Provide the [x, y] coordinate of the cell's center where the given text is located.  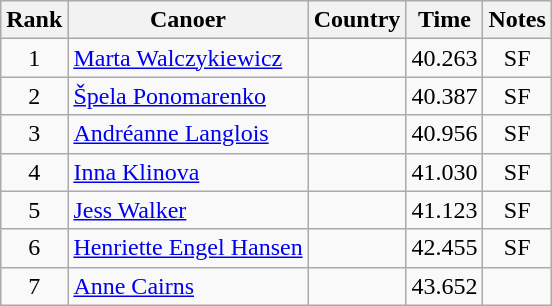
Time [444, 20]
Špela Ponomarenko [188, 96]
Jess Walker [188, 210]
Inna Klinova [188, 172]
1 [34, 58]
7 [34, 286]
Henriette Engel Hansen [188, 248]
6 [34, 248]
40.387 [444, 96]
40.956 [444, 134]
Andréanne Langlois [188, 134]
41.123 [444, 210]
Rank [34, 20]
Country [357, 20]
Anne Cairns [188, 286]
4 [34, 172]
Canoer [188, 20]
3 [34, 134]
Marta Walczykiewicz [188, 58]
41.030 [444, 172]
Notes [517, 20]
42.455 [444, 248]
5 [34, 210]
2 [34, 96]
40.263 [444, 58]
43.652 [444, 286]
